Find where the given text appears and provide that cell's center as (X, Y) coordinate. 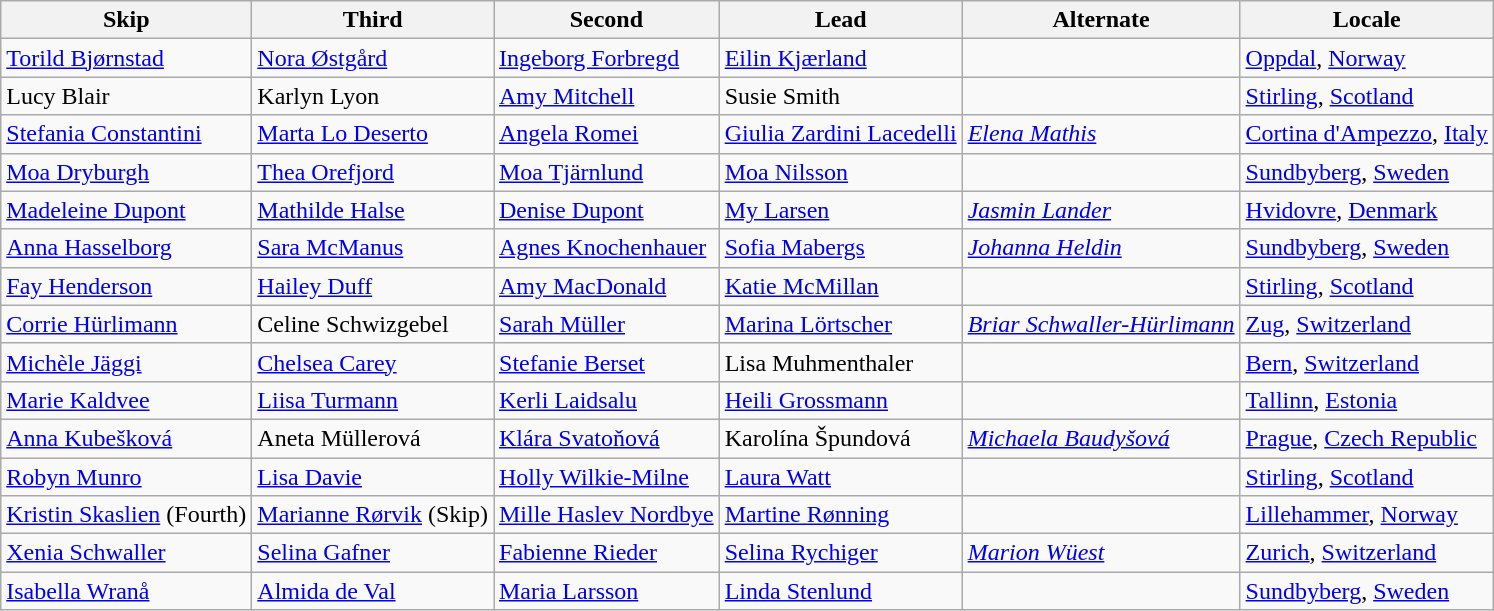
Isabella Wranå (126, 591)
Third (373, 20)
Amy Mitchell (607, 96)
Torild Bjørnstad (126, 58)
Jasmin Lander (1101, 210)
Anna Kubešková (126, 438)
Robyn Munro (126, 477)
Prague, Czech Republic (1366, 438)
Nora Østgård (373, 58)
Hvidovre, Denmark (1366, 210)
Linda Stenlund (840, 591)
Mille Haslev Nordbye (607, 515)
Sofia Mabergs (840, 248)
Zug, Switzerland (1366, 324)
Sarah Müller (607, 324)
Celine Schwizgebel (373, 324)
Moa Nilsson (840, 172)
Kerli Laidsalu (607, 400)
Katie McMillan (840, 286)
Marianne Rørvik (Skip) (373, 515)
Eilin Kjærland (840, 58)
Ingeborg Forbregd (607, 58)
Bern, Switzerland (1366, 362)
Second (607, 20)
Klára Svatoňová (607, 438)
Madeleine Dupont (126, 210)
Agnes Knochenhauer (607, 248)
Tallinn, Estonia (1366, 400)
Cortina d'Ampezzo, Italy (1366, 134)
Lillehammer, Norway (1366, 515)
Aneta Müllerová (373, 438)
Fabienne Rieder (607, 553)
Liisa Turmann (373, 400)
Xenia Schwaller (126, 553)
Sara McManus (373, 248)
Heili Grossmann (840, 400)
Lead (840, 20)
Briar Schwaller-Hürlimann (1101, 324)
Marion Wüest (1101, 553)
Oppdal, Norway (1366, 58)
Martine Rønning (840, 515)
Giulia Zardini Lacedelli (840, 134)
Stefanie Berset (607, 362)
Johanna Heldin (1101, 248)
Zurich, Switzerland (1366, 553)
Karlyn Lyon (373, 96)
Kristin Skaslien (Fourth) (126, 515)
Chelsea Carey (373, 362)
Angela Romei (607, 134)
Hailey Duff (373, 286)
Selina Rychiger (840, 553)
Elena Mathis (1101, 134)
Mathilde Halse (373, 210)
Fay Henderson (126, 286)
Amy MacDonald (607, 286)
Lisa Muhmenthaler (840, 362)
Lisa Davie (373, 477)
Skip (126, 20)
Maria Larsson (607, 591)
Anna Hasselborg (126, 248)
Thea Orefjord (373, 172)
Marina Lörtscher (840, 324)
Laura Watt (840, 477)
Moa Dryburgh (126, 172)
Marie Kaldvee (126, 400)
Michaela Baudyšová (1101, 438)
Locale (1366, 20)
Denise Dupont (607, 210)
Marta Lo Deserto (373, 134)
Michèle Jäggi (126, 362)
My Larsen (840, 210)
Holly Wilkie-Milne (607, 477)
Moa Tjärnlund (607, 172)
Susie Smith (840, 96)
Corrie Hürlimann (126, 324)
Almida de Val (373, 591)
Alternate (1101, 20)
Lucy Blair (126, 96)
Karolína Špundová (840, 438)
Selina Gafner (373, 553)
Stefania Constantini (126, 134)
